For the text-containing cell, return its midpoint in (x, y) coordinate format. 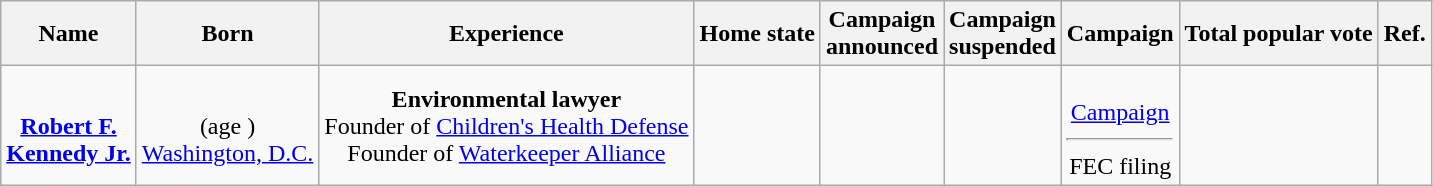
Home state (757, 34)
Campaign (1120, 34)
Robert F.Kennedy Jr. (69, 126)
Ref. (1404, 34)
Campaignannounced (882, 34)
Campaignsuspended (1003, 34)
Total popular vote (1278, 34)
Environmental lawyerFounder of Children's Health DefenseFounder of Waterkeeper Alliance (506, 126)
Experience (506, 34)
Name (69, 34)
Born (227, 34)
(age )Washington, D.C. (227, 126)
CampaignFEC filing (1120, 126)
